Return the (x, y) coordinate for the center point of the cell that contains the specified text.  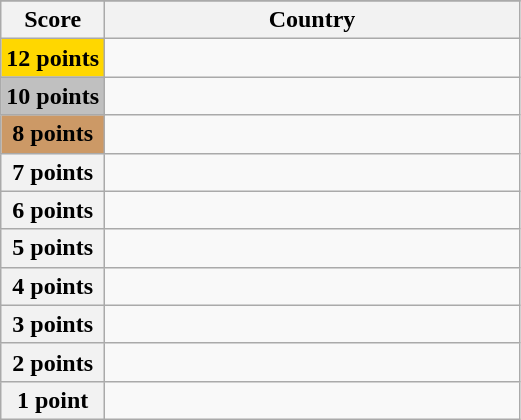
1 point (53, 400)
Score (53, 20)
Country (312, 20)
12 points (53, 58)
4 points (53, 286)
8 points (53, 134)
3 points (53, 324)
5 points (53, 248)
7 points (53, 172)
2 points (53, 362)
6 points (53, 210)
10 points (53, 96)
